Provide the (x, y) coordinate of the cell's center where the given text is located.  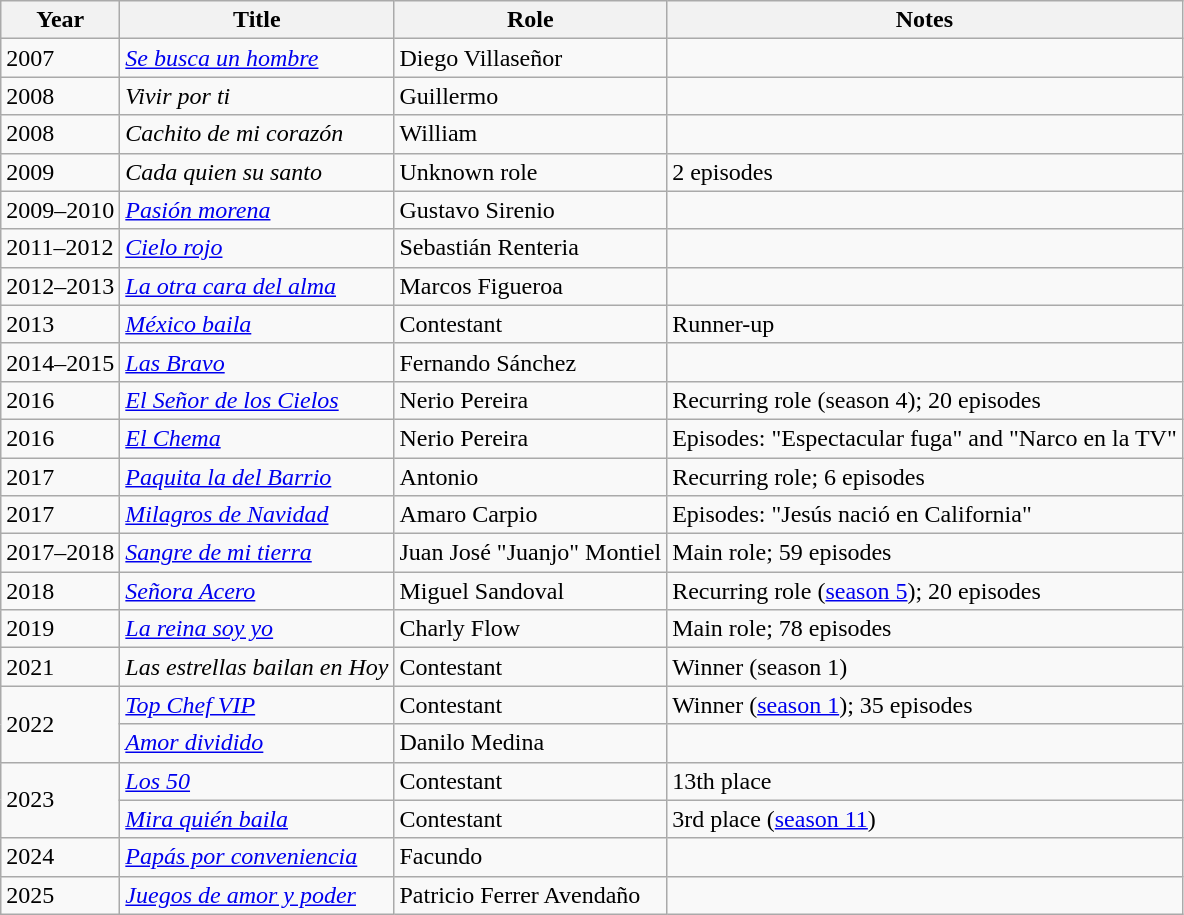
México baila (257, 324)
Juegos de amor y poder (257, 895)
Year (60, 20)
William (530, 134)
Recurring role (season 4); 20 episodes (925, 400)
Marcos Figueroa (530, 286)
Amaro Carpio (530, 515)
Patricio Ferrer Avendaño (530, 895)
Danilo Medina (530, 743)
Las Bravo (257, 362)
Vivir por ti (257, 96)
2011–2012 (60, 248)
Miguel Sandoval (530, 591)
Top Chef VIP (257, 705)
Gustavo Sirenio (530, 210)
Sangre de mi tierra (257, 553)
Se busca un hombre (257, 58)
Antonio (530, 477)
2013 (60, 324)
2014–2015 (60, 362)
Runner-up (925, 324)
Juan José "Juanjo" Montiel (530, 553)
Cachito de mi corazón (257, 134)
2024 (60, 857)
Recurring role (season 5); 20 episodes (925, 591)
2017–2018 (60, 553)
Recurring role; 6 episodes (925, 477)
Papás por conveniencia (257, 857)
2023 (60, 800)
3rd place (season 11) (925, 819)
Pasión morena (257, 210)
Cielo rojo (257, 248)
2021 (60, 667)
El Señor de los Cielos (257, 400)
2009 (60, 172)
Role (530, 20)
13th place (925, 781)
La otra cara del alma (257, 286)
2009–2010 (60, 210)
Unknown role (530, 172)
Fernando Sánchez (530, 362)
Sebastián Renteria (530, 248)
2012–2013 (60, 286)
Facundo (530, 857)
Guillermo (530, 96)
Charly Flow (530, 629)
Las estrellas bailan en Hoy (257, 667)
Cada quien su santo (257, 172)
Los 50 (257, 781)
Main role; 78 episodes (925, 629)
Diego Villaseñor (530, 58)
Mira quién baila (257, 819)
Paquita la del Barrio (257, 477)
Winner (season 1) (925, 667)
Milagros de Navidad (257, 515)
Notes (925, 20)
Main role; 59 episodes (925, 553)
2 episodes (925, 172)
2007 (60, 58)
2018 (60, 591)
2019 (60, 629)
Title (257, 20)
Episodes: "Jesús nació en California" (925, 515)
La reina soy yo (257, 629)
2022 (60, 724)
Amor dividido (257, 743)
El Chema (257, 438)
2025 (60, 895)
Episodes: "Espectacular fuga" and "Narco en la TV" (925, 438)
Señora Acero (257, 591)
Winner (season 1); 35 episodes (925, 705)
